From the cell containing the given text, extract its center point as (X, Y) coordinate. 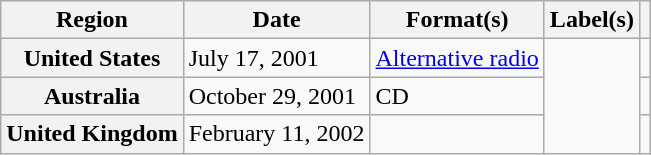
United Kingdom (92, 134)
Region (92, 20)
Australia (92, 96)
Format(s) (457, 20)
United States (92, 58)
Alternative radio (457, 58)
July 17, 2001 (276, 58)
October 29, 2001 (276, 96)
CD (457, 96)
Label(s) (592, 20)
February 11, 2002 (276, 134)
Date (276, 20)
